Return [X, Y] of the center of cell containing provided text 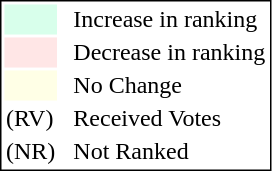
(NR) [30, 151]
Increase in ranking [170, 19]
Received Votes [170, 119]
(RV) [30, 119]
Decrease in ranking [170, 53]
Not Ranked [170, 151]
No Change [170, 85]
